Provide the (X, Y) coordinate of the cell's center where the given text is located.  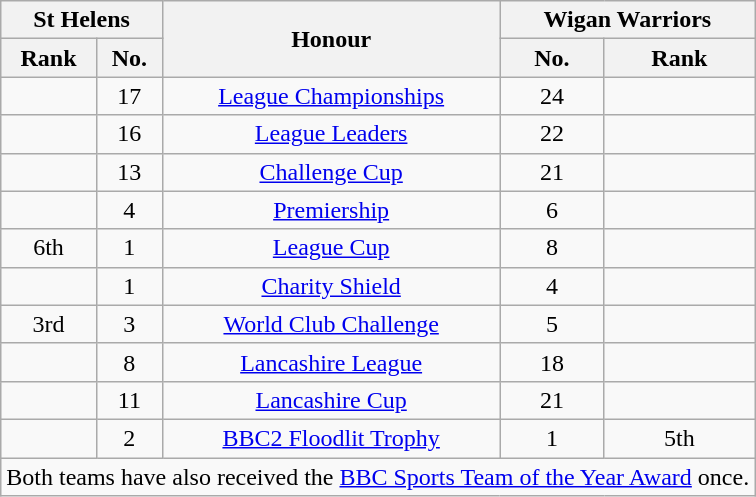
2 (129, 438)
6th (49, 248)
3rd (49, 324)
Lancashire League (331, 362)
World Club Challenge (331, 324)
League Championships (331, 96)
22 (552, 134)
Both teams have also received the BBC Sports Team of the Year Award once. (378, 477)
5 (552, 324)
Charity Shield (331, 286)
18 (552, 362)
Challenge Cup (331, 172)
Lancashire Cup (331, 400)
6 (552, 210)
13 (129, 172)
24 (552, 96)
League Leaders (331, 134)
16 (129, 134)
St Helens (82, 20)
17 (129, 96)
BBC2 Floodlit Trophy (331, 438)
11 (129, 400)
5th (680, 438)
Premiership (331, 210)
League Cup (331, 248)
Honour (331, 39)
Wigan Warriors (628, 20)
3 (129, 324)
